Output the [X, Y] coordinate of the center of the cell containing the given text.  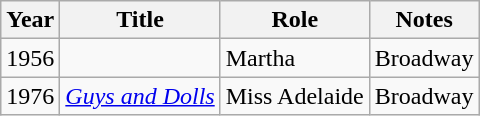
Martha [294, 58]
Role [294, 20]
Miss Adelaide [294, 96]
Title [140, 20]
Notes [424, 20]
1976 [30, 96]
Year [30, 20]
1956 [30, 58]
Guys and Dolls [140, 96]
